Search for the cell housing the specified text and yield its [x, y] center coordinate. 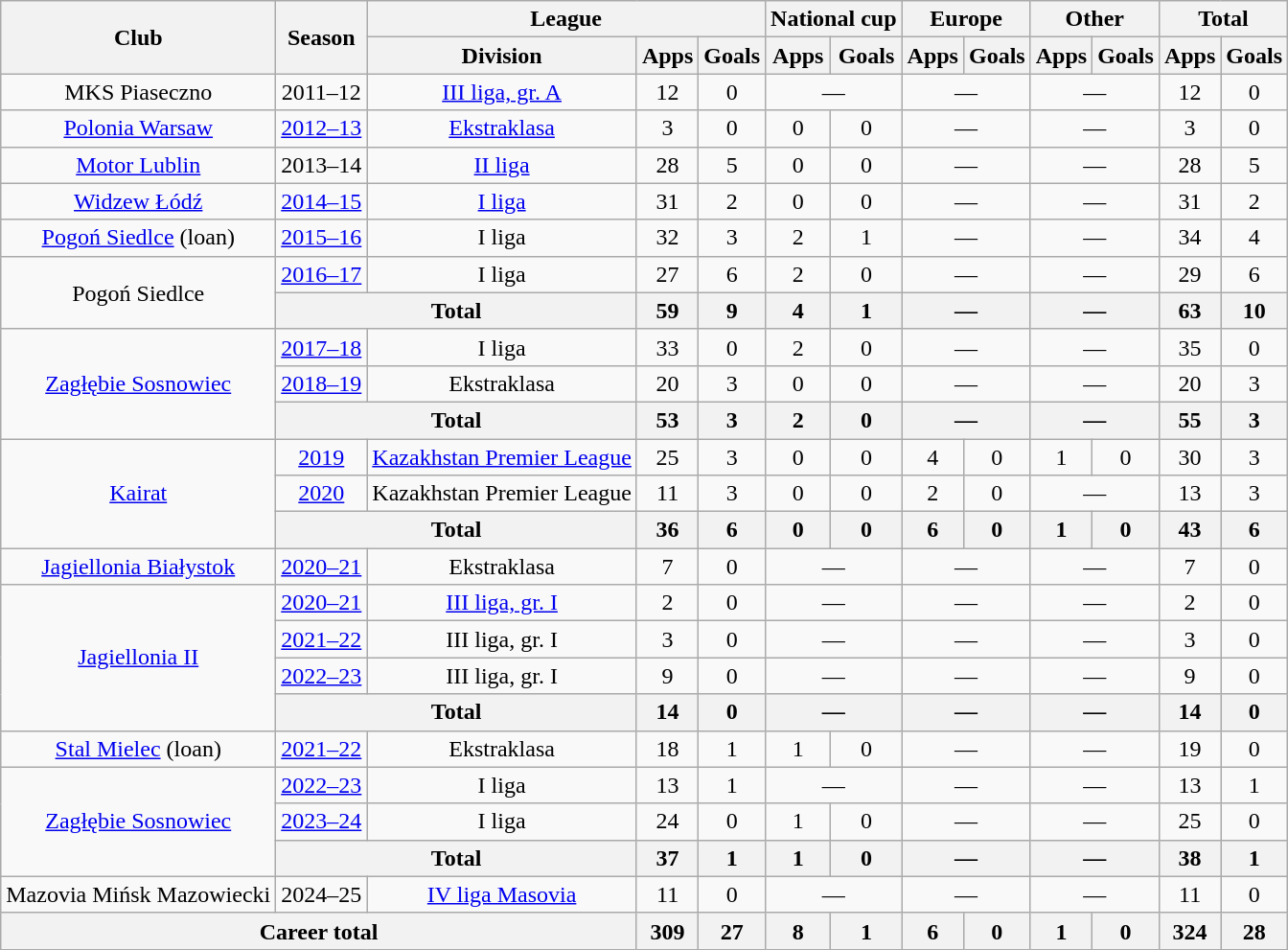
Career total [319, 931]
Motor Lublin [138, 165]
2017–18 [322, 347]
29 [1189, 274]
2016–17 [322, 274]
53 [667, 420]
309 [667, 931]
2013–14 [322, 165]
2011–12 [322, 92]
Pogoń Siedlce [138, 292]
2024–25 [322, 894]
30 [1189, 457]
19 [1189, 749]
35 [1189, 347]
Club [138, 37]
37 [667, 858]
Europe [966, 19]
Stal Mielec (loan) [138, 749]
2015–16 [322, 238]
24 [667, 822]
55 [1189, 420]
Pogoń Siedlce (loan) [138, 238]
Jagiellonia Białystok [138, 567]
324 [1189, 931]
8 [798, 931]
34 [1189, 238]
59 [667, 311]
36 [667, 530]
Polonia Warsaw [138, 128]
League [566, 19]
43 [1189, 530]
Season [322, 37]
33 [667, 347]
Other [1094, 19]
Mazovia Mińsk Mazowiecki [138, 894]
2023–24 [322, 822]
MKS Piaseczno [138, 92]
IV liga Masovia [502, 894]
Widzew Łódź [138, 201]
National cup [834, 19]
32 [667, 238]
Division [502, 56]
Kairat [138, 494]
63 [1189, 311]
III liga, gr. A [502, 92]
18 [667, 749]
2018–19 [322, 383]
10 [1254, 311]
2020 [322, 494]
38 [1189, 858]
2019 [322, 457]
Jagiellonia II [138, 658]
2012–13 [322, 128]
II liga [502, 165]
2014–15 [322, 201]
